Return the [x, y] coordinate for the center point of the cell that contains the specified text.  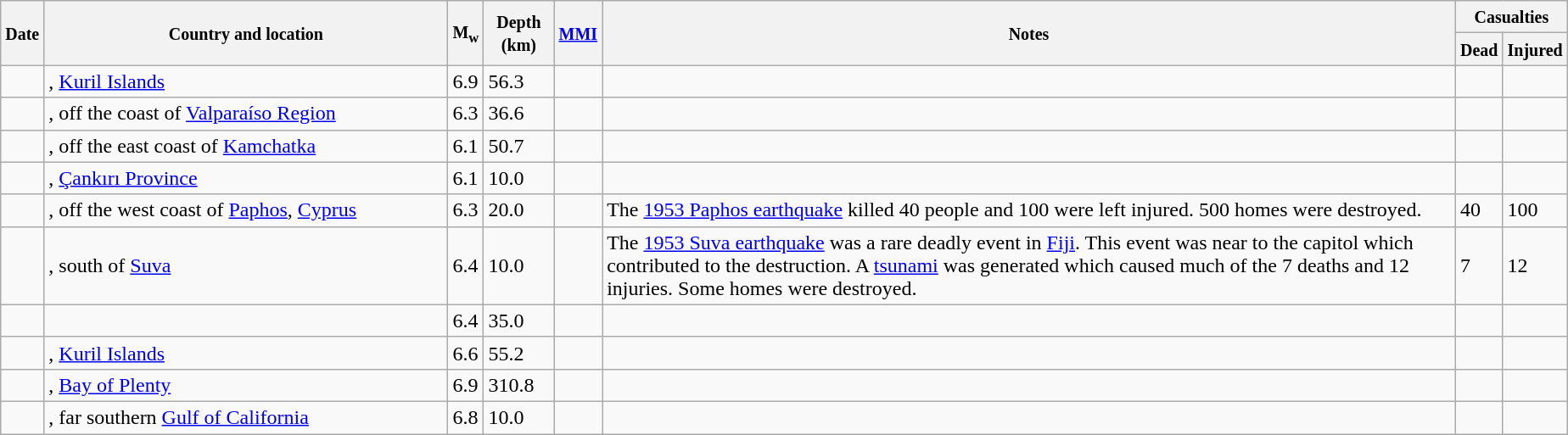
, south of Suva [246, 265]
Notes [1029, 33]
40 [1479, 210]
, far southern Gulf of California [246, 417]
Depth (km) [519, 33]
The 1953 Paphos earthquake killed 40 people and 100 were left injured. 500 homes were destroyed. [1029, 210]
Injured [1535, 49]
, off the coast of Valparaíso Region [246, 114]
12 [1535, 265]
56.3 [519, 81]
Mw [466, 33]
Dead [1479, 49]
, off the east coast of Kamchatka [246, 146]
6.8 [466, 417]
, off the west coast of Paphos, Cyprus [246, 210]
6.6 [466, 353]
Country and location [246, 33]
, Bay of Plenty [246, 385]
55.2 [519, 353]
, Çankırı Province [246, 178]
Date [22, 33]
36.6 [519, 114]
20.0 [519, 210]
50.7 [519, 146]
7 [1479, 265]
35.0 [519, 321]
MMI [579, 33]
100 [1535, 210]
Casualties [1511, 17]
310.8 [519, 385]
